Locate the cell with the specified text and output its (x, y) center coordinate. 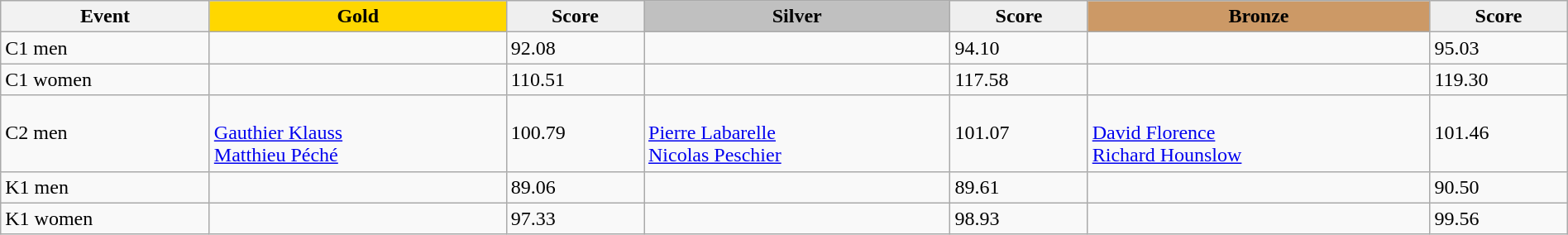
Event (106, 17)
95.03 (1499, 48)
110.51 (575, 79)
117.58 (1019, 79)
Gold (357, 17)
K1 men (106, 187)
C1 women (106, 79)
101.07 (1019, 133)
Pierre LabarelleNicolas Peschier (796, 133)
98.93 (1019, 218)
Silver (796, 17)
David FlorenceRichard Hounslow (1259, 133)
99.56 (1499, 218)
92.08 (575, 48)
90.50 (1499, 187)
97.33 (575, 218)
C1 men (106, 48)
89.61 (1019, 187)
94.10 (1019, 48)
101.46 (1499, 133)
89.06 (575, 187)
119.30 (1499, 79)
C2 men (106, 133)
Gauthier KlaussMatthieu Péché (357, 133)
K1 women (106, 218)
Bronze (1259, 17)
100.79 (575, 133)
